Extract the (x, y) coordinate from the center of the cell holding the provided text.  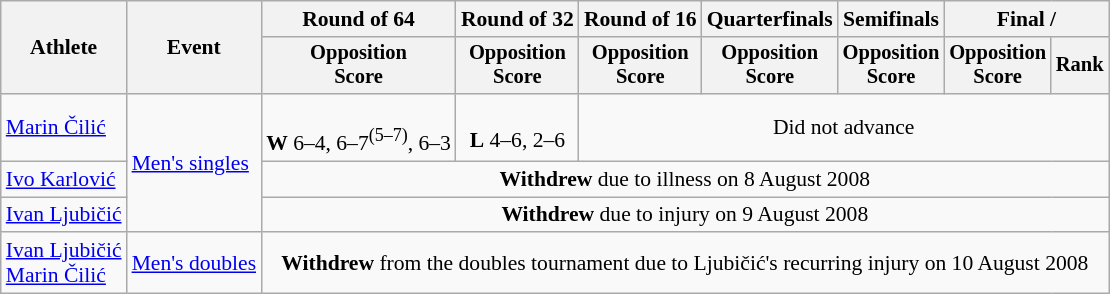
Final / (1026, 19)
L 4–6, 2–6 (518, 128)
Men's doubles (194, 264)
Ivan Ljubičić Marin Čilić (64, 264)
Ivan Ljubičić (64, 215)
Round of 64 (358, 19)
W 6–4, 6–7(5–7), 6–3 (358, 128)
Round of 16 (640, 19)
Men's singles (194, 163)
Event (194, 48)
Withdrew due to injury on 9 August 2008 (684, 215)
Withdrew due to illness on 8 August 2008 (684, 179)
Quarterfinals (770, 19)
Did not advance (844, 128)
Rank (1080, 66)
Athlete (64, 48)
Withdrew from the doubles tournament due to Ljubičić's recurring injury on 10 August 2008 (684, 264)
Marin Čilić (64, 128)
Semifinals (892, 19)
Ivo Karlović (64, 179)
Round of 32 (518, 19)
